Capture the cell that displays the provided text and extract its (X, Y) central coordinate. 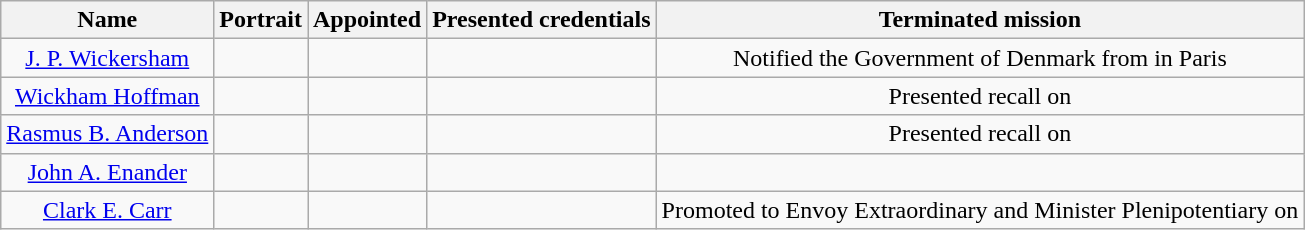
Rasmus B. Anderson (108, 134)
Portrait (261, 20)
Clark E. Carr (108, 210)
Notified the Government of Denmark from in Paris (980, 58)
Name (108, 20)
John A. Enander (108, 172)
Promoted to Envoy Extraordinary and Minister Plenipotentiary on (980, 210)
Presented credentials (542, 20)
Terminated mission (980, 20)
Wickham Hoffman (108, 96)
Appointed (368, 20)
J. P. Wickersham (108, 58)
